Find where the given text appears and provide that cell's center as (X, Y) coordinate. 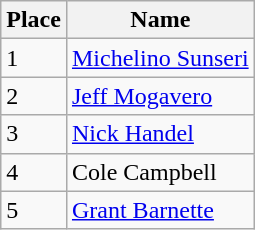
2 (34, 96)
3 (34, 134)
Name (160, 20)
4 (34, 172)
Nick Handel (160, 134)
Michelino Sunseri (160, 58)
Cole Campbell (160, 172)
Grant Barnette (160, 210)
Place (34, 20)
Jeff Mogavero (160, 96)
5 (34, 210)
1 (34, 58)
